Find where the given text appears and provide that cell's center as (X, Y) coordinate. 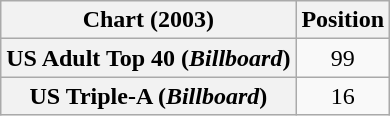
99 (343, 58)
US Triple-A (Billboard) (148, 96)
Position (343, 20)
US Adult Top 40 (Billboard) (148, 58)
Chart (2003) (148, 20)
16 (343, 96)
